Detect which cell encompasses the target text, then output its [X, Y] center coordinate. 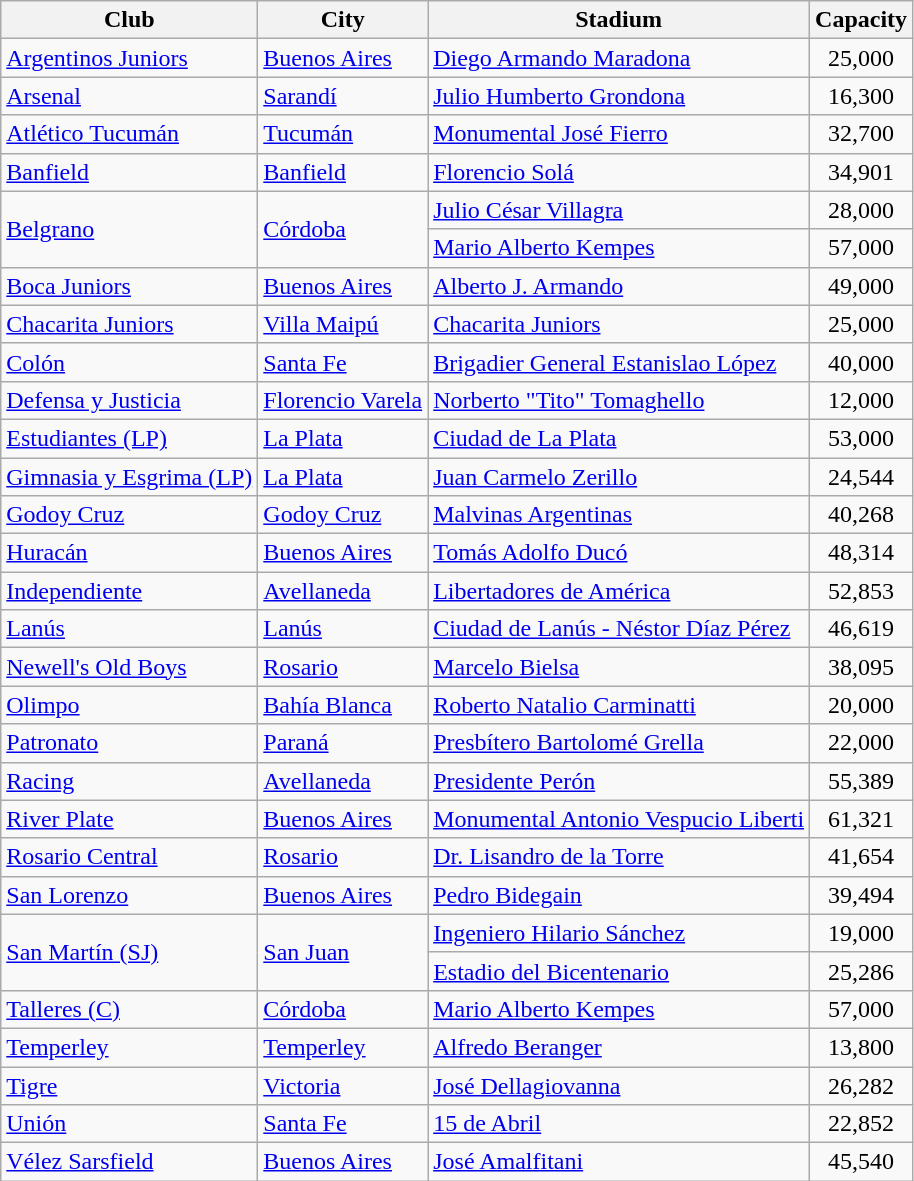
12,000 [862, 400]
Presbítero Bartolomé Grella [619, 743]
Estadio del Bicentenario [619, 971]
Argentinos Juniors [130, 58]
41,654 [862, 857]
Pedro Bidegain [619, 895]
38,095 [862, 667]
Julio Humberto Grondona [619, 96]
José Dellagiovanna [619, 1085]
Colón [130, 362]
Villa Maipú [343, 324]
Arsenal [130, 96]
39,494 [862, 895]
Monumental Antonio Vespucio Liberti [619, 819]
13,800 [862, 1047]
Ciudad de La Plata [619, 438]
28,000 [862, 210]
Malvinas Argentinas [619, 515]
49,000 [862, 286]
Atlético Tucumán [130, 134]
Huracán [130, 553]
Tucumán [343, 134]
Monumental José Fierro [619, 134]
52,853 [862, 591]
Defensa y Justicia [130, 400]
Club [130, 20]
Alberto J. Armando [619, 286]
22,000 [862, 743]
Alfredo Beranger [619, 1047]
24,544 [862, 477]
Norberto "Tito" Tomaghello [619, 400]
City [343, 20]
Juan Carmelo Zerillo [619, 477]
20,000 [862, 705]
Ingeniero Hilario Sánchez [619, 933]
Ciudad de Lanús - Néstor Díaz Pérez [619, 629]
Diego Armando Maradona [619, 58]
Boca Juniors [130, 286]
40,268 [862, 515]
Tigre [130, 1085]
Florencio Varela [343, 400]
19,000 [862, 933]
16,300 [862, 96]
55,389 [862, 781]
40,000 [862, 362]
San Martín (SJ) [130, 952]
Bahía Blanca [343, 705]
Olimpo [130, 705]
Paraná [343, 743]
Sarandí [343, 96]
Estudiantes (LP) [130, 438]
José Amalfitani [619, 1162]
34,901 [862, 172]
61,321 [862, 819]
Belgrano [130, 229]
Roberto Natalio Carminatti [619, 705]
Racing [130, 781]
Stadium [619, 20]
Gimnasia y Esgrima (LP) [130, 477]
53,000 [862, 438]
Dr. Lisandro de la Torre [619, 857]
Libertadores de América [619, 591]
26,282 [862, 1085]
Talleres (C) [130, 1009]
Marcelo Bielsa [619, 667]
San Lorenzo [130, 895]
Unión [130, 1124]
Florencio Solá [619, 172]
45,540 [862, 1162]
Victoria [343, 1085]
22,852 [862, 1124]
Tomás Adolfo Ducó [619, 553]
Vélez Sarsfield [130, 1162]
Brigadier General Estanislao López [619, 362]
Independiente [130, 591]
River Plate [130, 819]
46,619 [862, 629]
48,314 [862, 553]
Presidente Perón [619, 781]
Rosario Central [130, 857]
15 de Abril [619, 1124]
Julio César Villagra [619, 210]
Patronato [130, 743]
25,286 [862, 971]
Capacity [862, 20]
32,700 [862, 134]
San Juan [343, 952]
Newell's Old Boys [130, 667]
